Determine the [X, Y] coordinate at the center of the cell enclosing the given text.  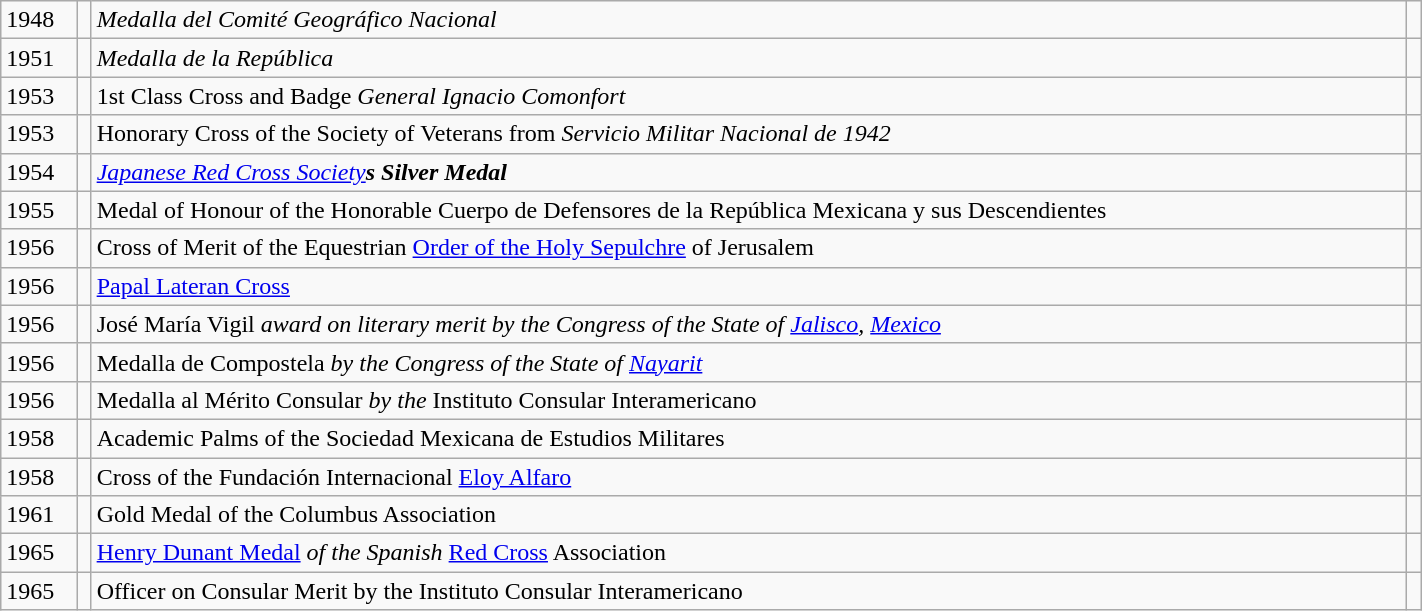
1951 [39, 58]
Japanese Red Cross Societys Silver Medal [749, 172]
Medal of Honour of the Honorable Cuerpo de Defensores de la República Mexicana y sus Descendientes [749, 210]
Academic Palms of the Sociedad Mexicana de Estudios Militares [749, 438]
Henry Dunant Medal of the Spanish Red Cross Association [749, 553]
Medalla al Mérito Consular by the Instituto Consular Interamericano [749, 400]
1954 [39, 172]
Medalla de Compostela by the Congress of the State of Nayarit [749, 362]
Cross of the Fundación Internacional Eloy Alfaro [749, 477]
Cross of Merit of the Equestrian Order of the Holy Sepulchre of Jerusalem [749, 248]
Officer on Consular Merit by the Instituto Consular Interamericano [749, 591]
Medalla de la República [749, 58]
Medalla del Comité Geográfico Nacional [749, 20]
1955 [39, 210]
1961 [39, 515]
Honorary Cross of the Society of Veterans from Servicio Militar Nacional de 1942 [749, 134]
1st Class Cross and Badge General Ignacio Comonfort [749, 96]
José María Vigil award on literary merit by the Congress of the State of Jalisco, Mexico [749, 324]
1948 [39, 20]
Gold Medal of the Columbus Association [749, 515]
Papal Lateran Cross [749, 286]
